Search for the cell housing the specified text and yield its [x, y] center coordinate. 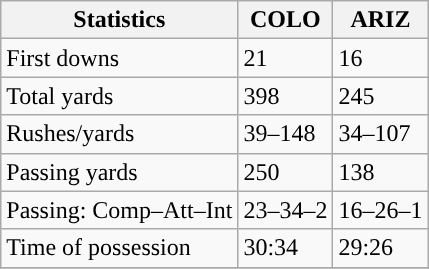
Rushes/yards [120, 134]
Statistics [120, 20]
250 [286, 172]
29:26 [380, 248]
COLO [286, 20]
39–148 [286, 134]
398 [286, 96]
ARIZ [380, 20]
Passing: Comp–Att–Int [120, 210]
21 [286, 58]
Time of possession [120, 248]
16 [380, 58]
Total yards [120, 96]
30:34 [286, 248]
34–107 [380, 134]
23–34–2 [286, 210]
138 [380, 172]
First downs [120, 58]
16–26–1 [380, 210]
Passing yards [120, 172]
245 [380, 96]
